For the text-containing cell, return its midpoint in (x, y) coordinate format. 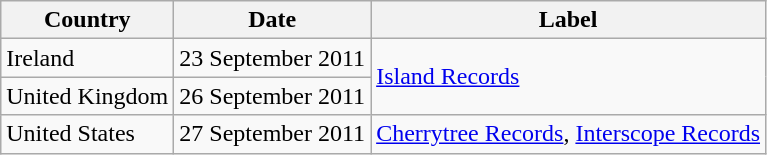
26 September 2011 (272, 96)
23 September 2011 (272, 58)
Date (272, 20)
United States (88, 134)
Country (88, 20)
27 September 2011 (272, 134)
Label (568, 20)
Ireland (88, 58)
Island Records (568, 77)
Cherrytree Records, Interscope Records (568, 134)
United Kingdom (88, 96)
